Scan for the cell matching the given text and deliver its (X, Y) coordinate at center. 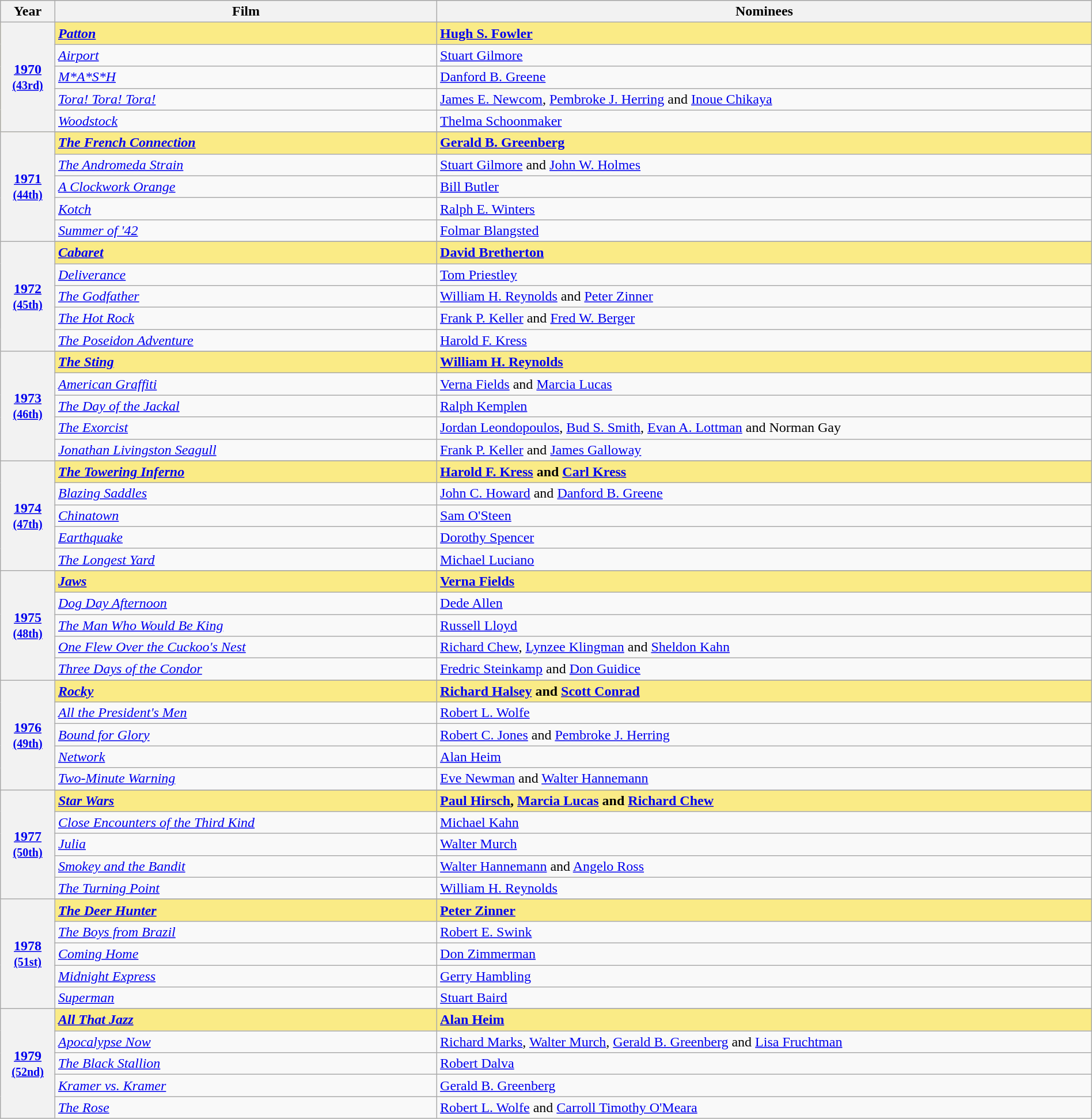
The Rose (245, 1107)
Robert Dalva (765, 1064)
Dorothy Spencer (765, 537)
Film (245, 12)
Robert C. Jones and Pembroke J. Herring (765, 735)
Verna Fields (765, 581)
Woodstock (245, 121)
Dog Day Afternoon (245, 603)
The Sting (245, 362)
Tora! Tora! Tora! (245, 99)
William H. Reynolds and Peter Zinner (765, 297)
Stuart Gilmore and John W. Holmes (765, 165)
Verna Fields and Marcia Lucas (765, 384)
Walter Hannemann and Angelo Ross (765, 866)
Michael Kahn (765, 822)
David Bretherton (765, 252)
One Flew Over the Cuckoo's Nest (245, 647)
Jordan Leondopoulos, Bud S. Smith, Evan A. Lottman and Norman Gay (765, 428)
Frank P. Keller and James Galloway (765, 450)
Coming Home (245, 954)
1973(46th) (28, 406)
1979(52nd) (28, 1064)
The Day of the Jackal (245, 406)
Danford B. Greene (765, 77)
Don Zimmerman (765, 954)
Cabaret (245, 252)
The Longest Yard (245, 559)
Close Encounters of the Third Kind (245, 822)
Folmar Blangsted (765, 230)
Eve Newman and Walter Hannemann (765, 779)
Year (28, 12)
Airport (245, 55)
Harold F. Kress and Carl Kress (765, 472)
Stuart Baird (765, 998)
Paul Hirsch, Marcia Lucas and Richard Chew (765, 801)
1970(43rd) (28, 77)
The Exorcist (245, 428)
Ralph Kemplen (765, 406)
Midnight Express (245, 976)
The Godfather (245, 297)
American Graffiti (245, 384)
John C. Howard and Danford B. Greene (765, 494)
Hugh S. Fowler (765, 33)
The Boys from Brazil (245, 932)
Deliverance (245, 275)
Frank P. Keller and Fred W. Berger (765, 318)
Nominees (765, 12)
Russell Lloyd (765, 625)
1975(48th) (28, 625)
1974(47th) (28, 515)
Robert L. Wolfe (765, 713)
Patton (245, 33)
A Clockwork Orange (245, 187)
The French Connection (245, 143)
Star Wars (245, 801)
Dede Allen (765, 603)
Richard Chew, Lynzee Klingman and Sheldon Kahn (765, 647)
1972(45th) (28, 296)
Robert L. Wolfe and Carroll Timothy O'Meara (765, 1107)
All That Jazz (245, 1020)
The Man Who Would Be King (245, 625)
Network (245, 757)
The Hot Rock (245, 318)
The Poseidon Adventure (245, 340)
Chinatown (245, 515)
The Andromeda Strain (245, 165)
Jonathan Livingston Seagull (245, 450)
Peter Zinner (765, 910)
Two-Minute Warning (245, 779)
M*A*S*H (245, 77)
The Turning Point (245, 888)
Michael Luciano (765, 559)
The Deer Hunter (245, 910)
James E. Newcom, Pembroke J. Herring and Inoue Chikaya (765, 99)
Jaws (245, 581)
Fredric Steinkamp and Don Guidice (765, 669)
Rocky (245, 691)
Harold F. Kress (765, 340)
Kotch (245, 208)
Walter Murch (765, 844)
All the President's Men (245, 713)
Tom Priestley (765, 275)
Stuart Gilmore (765, 55)
Kramer vs. Kramer (245, 1086)
Blazing Saddles (245, 494)
Gerry Hambling (765, 976)
Ralph E. Winters (765, 208)
1971(44th) (28, 187)
Smokey and the Bandit (245, 866)
Summer of '42 (245, 230)
1978(51st) (28, 954)
Apocalypse Now (245, 1042)
Bound for Glory (245, 735)
Julia (245, 844)
Richard Halsey and Scott Conrad (765, 691)
Thelma Schoonmaker (765, 121)
Robert E. Swink (765, 932)
Superman (245, 998)
Sam O'Steen (765, 515)
1976(49th) (28, 735)
The Towering Inferno (245, 472)
The Black Stallion (245, 1064)
Richard Marks, Walter Murch, Gerald B. Greenberg and Lisa Fruchtman (765, 1042)
Earthquake (245, 537)
1977(50th) (28, 844)
Bill Butler (765, 187)
Three Days of the Condor (245, 669)
